From the cell containing the given text, extract its center point as (X, Y) coordinate. 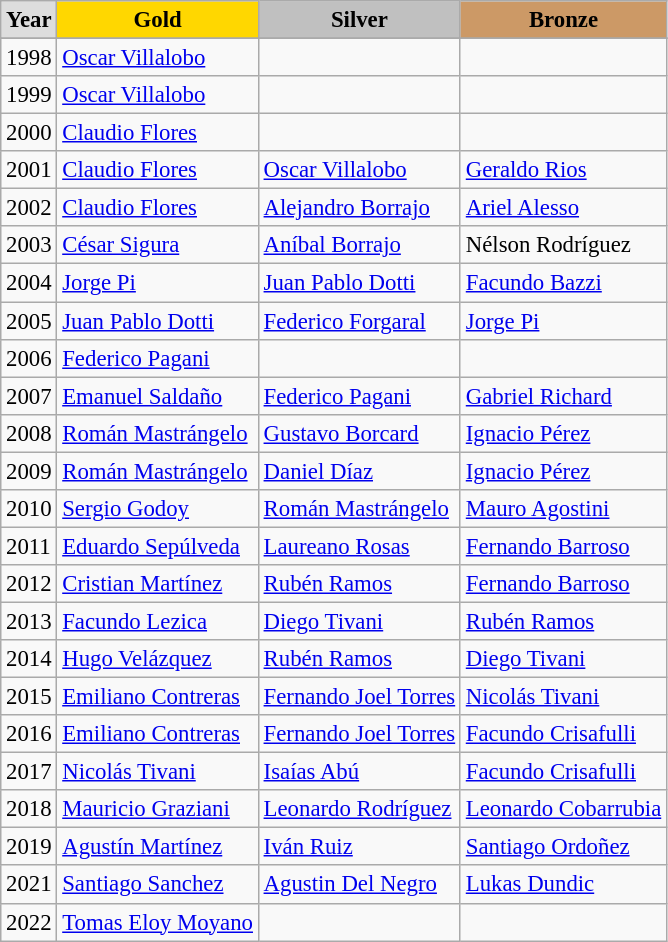
Gustavo Borcard (359, 433)
Lukas Dundic (563, 885)
Leonardo Rodríguez (359, 809)
2015 (29, 697)
Cristian Martínez (158, 584)
Aníbal Borrajo (359, 245)
Laureano Rosas (359, 546)
César Sigura (158, 245)
Mauricio Graziani (158, 809)
Alejandro Borrajo (359, 208)
Eduardo Sepúlveda (158, 546)
Daniel Díaz (359, 471)
2007 (29, 396)
Facundo Lezica (158, 621)
Federico Forgaral (359, 321)
Agustín Martínez (158, 847)
Mauro Agostini (563, 509)
2004 (29, 283)
1998 (29, 58)
2021 (29, 885)
Tomas Eloy Moyano (158, 922)
Emanuel Saldaño (158, 396)
1999 (29, 95)
2013 (29, 621)
Facundo Bazzi (563, 283)
2010 (29, 509)
2022 (29, 922)
2012 (29, 584)
2016 (29, 734)
2017 (29, 772)
2000 (29, 133)
Santiago Ordoñez (563, 847)
Ariel Alesso (563, 208)
Year (29, 20)
Gabriel Richard (563, 396)
2003 (29, 245)
Isaías Abú (359, 772)
Agustin Del Negro (359, 885)
2001 (29, 170)
2018 (29, 809)
Leonardo Cobarrubia (563, 809)
Bronze (563, 20)
2006 (29, 358)
2019 (29, 847)
Nélson Rodríguez (563, 245)
Iván Ruiz (359, 847)
2008 (29, 433)
Gold (158, 20)
2005 (29, 321)
Hugo Velázquez (158, 659)
Silver (359, 20)
2011 (29, 546)
2002 (29, 208)
Geraldo Rios (563, 170)
Santiago Sanchez (158, 885)
2014 (29, 659)
Sergio Godoy (158, 509)
2009 (29, 471)
